Extract the [x, y] coordinate from the center of the cell holding the provided text.  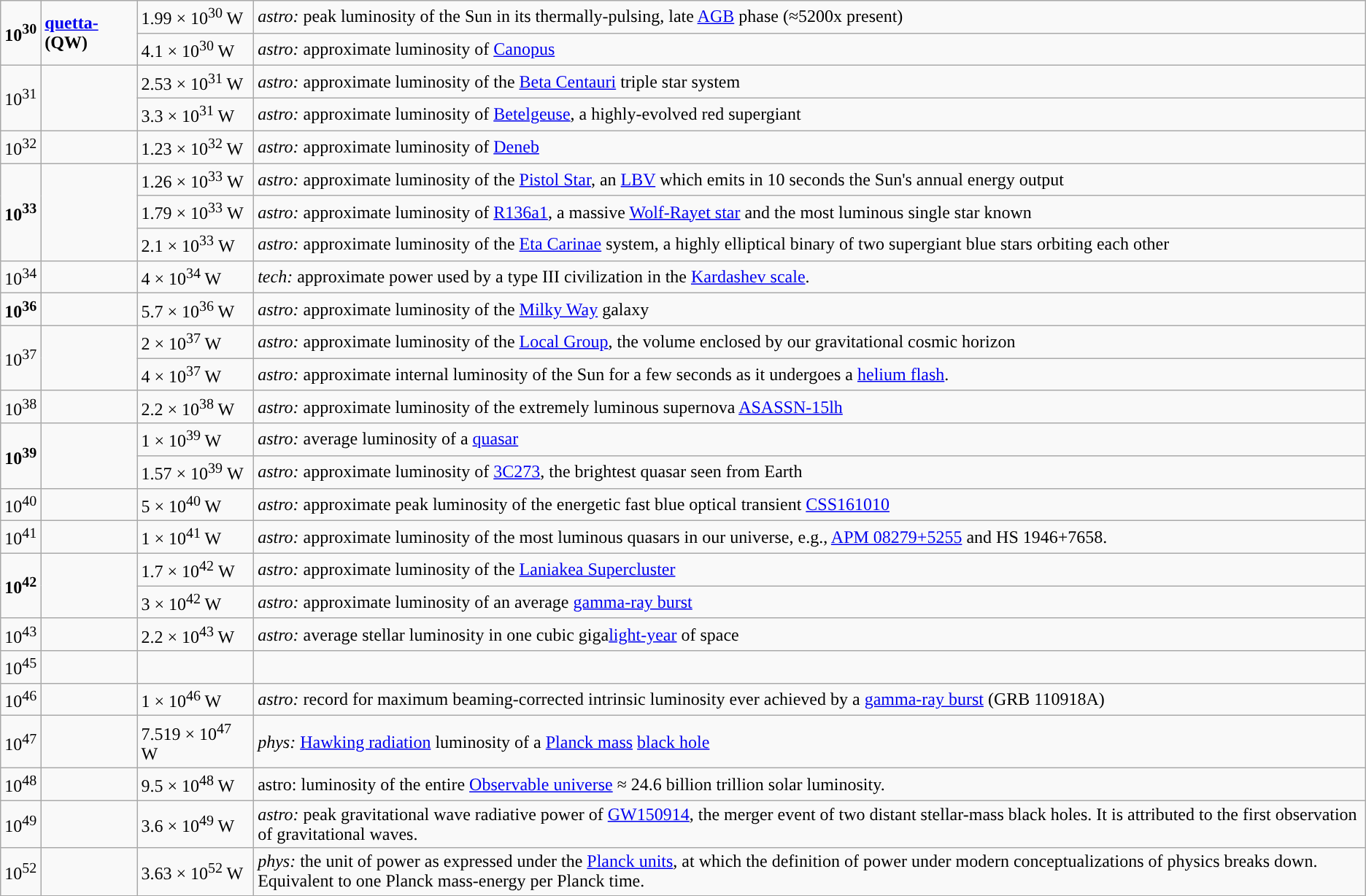
1049 [20, 824]
astro: average luminosity of a quasar [810, 439]
astro: luminosity of the entire Observable universe ≈ 24.6 billion trillion solar luminosity. [810, 785]
2.1 × 1033 W [196, 245]
1033 [20, 212]
astro: approximate luminosity of Betelgeuse, a highly-evolved red supergiant [810, 114]
1048 [20, 785]
2.2 × 1043 W [196, 635]
1.79 × 1033 W [196, 212]
astro: approximate internal luminosity of the Sun for a few seconds as it undergoes a helium flash. [810, 375]
1038 [20, 407]
astro: approximate luminosity of Deneb [810, 147]
1030 [20, 34]
1.99 × 1030 W [196, 18]
1045 [20, 667]
astro: approximate luminosity of the Laniakea Supercluster [810, 569]
1.23 × 1032 W [196, 147]
astro: approximate luminosity of the Milky Way galaxy [810, 309]
4.1 × 1030 W [196, 50]
1034 [20, 277]
3.6 × 1049 W [196, 824]
1031 [20, 98]
astro: approximate luminosity of the extremely luminous supernova ASASSN-15lh [810, 407]
1032 [20, 147]
2.2 × 1038 W [196, 407]
9.5 × 1048 W [196, 785]
3 × 1042 W [196, 603]
2 × 1037 W [196, 341]
4 × 1037 W [196, 375]
astro: approximate luminosity of an average gamma-ray burst [810, 603]
1043 [20, 635]
1036 [20, 309]
1 × 1046 W [196, 699]
1037 [20, 358]
1.57 × 1039 W [196, 473]
1040 [20, 505]
astro: approximate luminosity of the Local Group, the volume enclosed by our gravitational cosmic horizon [810, 341]
5.7 × 1036 W [196, 309]
astro: approximate luminosity of R136a1, a massive Wolf-Rayet star and the most luminous single star known [810, 212]
1041 [20, 537]
1.7 × 1042 W [196, 569]
1 × 1041 W [196, 537]
astro: approximate luminosity of the most luminous quasars in our universe, e.g., APM 08279+5255 and HS 1946+7658. [810, 537]
astro: peak luminosity of the Sun in its thermally-pulsing, late AGB phase (≈5200x present) [810, 18]
1039 [20, 455]
astro: approximate luminosity of 3C273, the brightest quasar seen from Earth [810, 473]
3.63 × 1052 W [196, 871]
tech: approximate power used by a type III civilization in the Kardashev scale. [810, 277]
1047 [20, 742]
1046 [20, 699]
astro: approximate luminosity of the Eta Carinae system, a highly elliptical binary of two supergiant blue stars orbiting each other [810, 245]
1042 [20, 585]
1.26 × 1033 W [196, 179]
4 × 1034 W [196, 277]
astro: record for maximum beaming-corrected intrinsic luminosity ever achieved by a gamma-ray burst (GRB 110918A) [810, 699]
astro: approximate luminosity of the Pistol Star, an LBV which emits in 10 seconds the Sun's annual energy output [810, 179]
astro: approximate luminosity of the Beta Centauri triple star system [810, 82]
phys: Hawking radiation luminosity of a Planck mass black hole [810, 742]
astro: approximate luminosity of Canopus [810, 50]
5 × 1040 W [196, 505]
1052 [20, 871]
3.3 × 1031 W [196, 114]
astro: average stellar luminosity in one cubic gigalight-year of space [810, 635]
quetta- (QW) [89, 34]
7.519 × 1047 W [196, 742]
2.53 × 1031 W [196, 82]
astro: approximate peak luminosity of the energetic fast blue optical transient CSS161010 [810, 505]
1 × 1039 W [196, 439]
